Identify which cell holds the provided text, then report its [x, y] central coordinate. 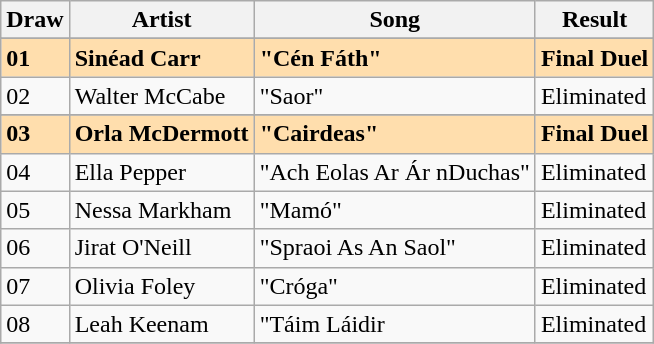
Sinéad Carr [162, 58]
Walter McCabe [162, 96]
05 [35, 210]
06 [35, 248]
08 [35, 324]
Draw [35, 20]
04 [35, 172]
"Táim Láidir [394, 324]
"Cairdeas" [394, 134]
07 [35, 286]
01 [35, 58]
Leah Keenam [162, 324]
"Cén Fáth" [394, 58]
Jirat O'Neill [162, 248]
Orla McDermott [162, 134]
Nessa Markham [162, 210]
03 [35, 134]
Result [594, 20]
02 [35, 96]
Artist [162, 20]
"Cróga" [394, 286]
"Spraoi As An Saol" [394, 248]
Song [394, 20]
"Mamó" [394, 210]
Olivia Foley [162, 286]
"Ach Eolas Ar Ár nDuchas" [394, 172]
"Saor" [394, 96]
Ella Pepper [162, 172]
